From the cell containing the given text, extract its center point as [X, Y] coordinate. 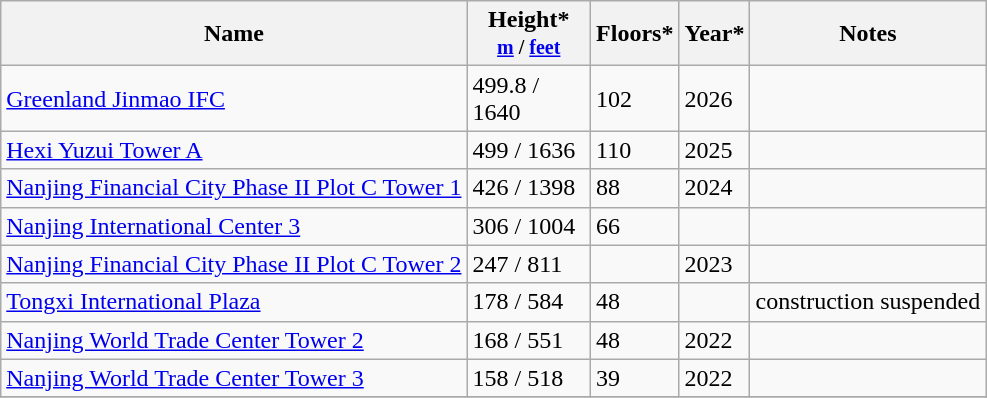
Year* [714, 34]
Nanjing Financial City Phase II Plot C Tower 2 [234, 264]
2026 [714, 98]
Nanjing International Center 3 [234, 226]
2023 [714, 264]
499.8 / 1640 [529, 98]
2025 [714, 150]
39 [635, 378]
2024 [714, 188]
Height*m / feet [529, 34]
Nanjing World Trade Center Tower 3 [234, 378]
Floors* [635, 34]
426 / 1398 [529, 188]
Greenland Jinmao IFC [234, 98]
178 / 584 [529, 302]
102 [635, 98]
Name [234, 34]
499 / 1636 [529, 150]
Tongxi International Plaza [234, 302]
Notes [868, 34]
168 / 551 [529, 340]
construction suspended [868, 302]
158 / 518 [529, 378]
Nanjing World Trade Center Tower 2 [234, 340]
Hexi Yuzui Tower A [234, 150]
88 [635, 188]
247 / 811 [529, 264]
306 / 1004 [529, 226]
Nanjing Financial City Phase II Plot C Tower 1 [234, 188]
66 [635, 226]
110 [635, 150]
